For the text-containing cell, return its midpoint in (X, Y) coordinate format. 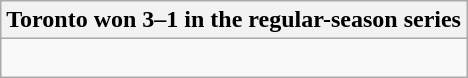
Toronto won 3–1 in the regular-season series (234, 20)
